Capture the cell that displays the provided text and extract its (x, y) central coordinate. 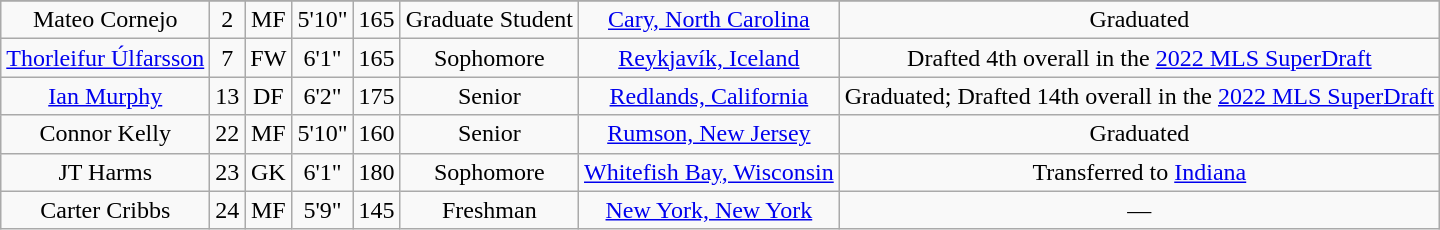
New York, New York (710, 210)
Rumson, New Jersey (710, 134)
160 (376, 134)
23 (228, 172)
Graduate Student (489, 20)
Thorleifur Úlfarsson (106, 58)
6'2" (322, 96)
Cary, North Carolina (710, 20)
22 (228, 134)
Redlands, California (710, 96)
Whitefish Bay, Wisconsin (710, 172)
24 (228, 210)
Carter Cribbs (106, 210)
Transferred to Indiana (1139, 172)
180 (376, 172)
DF (268, 96)
Freshman (489, 210)
Reykjavík, Iceland (710, 58)
13 (228, 96)
Mateo Cornejo (106, 20)
Ian Murphy (106, 96)
Graduated; Drafted 14th overall in the 2022 MLS SuperDraft (1139, 96)
GK (268, 172)
JT Harms (106, 172)
Drafted 4th overall in the 2022 MLS SuperDraft (1139, 58)
2 (228, 20)
5'9" (322, 210)
7 (228, 58)
175 (376, 96)
Connor Kelly (106, 134)
FW (268, 58)
145 (376, 210)
— (1139, 210)
